Find where the given text appears and provide that cell's center as (x, y) coordinate. 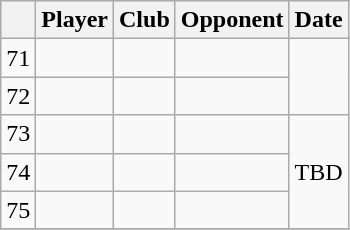
Player (75, 20)
75 (18, 210)
74 (18, 172)
72 (18, 96)
TBD (318, 172)
Club (145, 20)
Date (318, 20)
73 (18, 134)
Opponent (232, 20)
71 (18, 58)
